For the text-containing cell, return its midpoint in (x, y) coordinate format. 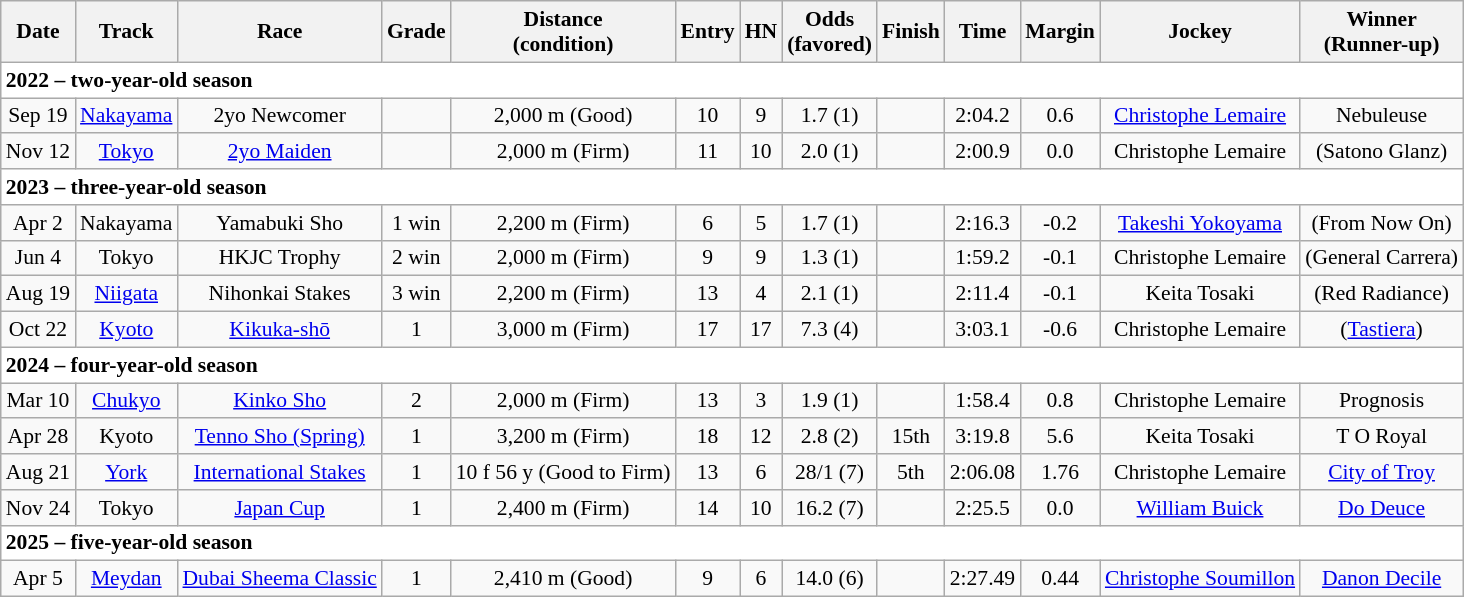
3 win (416, 294)
Margin (1060, 32)
(General Carrera) (1382, 258)
2,410 m (Good) (564, 579)
Japan Cup (279, 508)
Danon Decile (1382, 579)
11 (708, 152)
Entry (708, 32)
International Stakes (279, 472)
Do Deuce (1382, 508)
0.44 (1060, 579)
14 (708, 508)
Meydan (126, 579)
-0.2 (1060, 223)
7.3 (4) (830, 330)
2:11.4 (982, 294)
2:16.3 (982, 223)
Kikuka-shō (279, 330)
Odds(favored) (830, 32)
2:00.9 (982, 152)
Dubai Sheema Classic (279, 579)
York (126, 472)
Grade (416, 32)
Date (38, 32)
2,000 m (Good) (564, 116)
Apr 28 (38, 437)
Jun 4 (38, 258)
Tenno Sho (Spring) (279, 437)
28/1 (7) (830, 472)
T O Royal (1382, 437)
Aug 19 (38, 294)
Takeshi Yokoyama (1200, 223)
City of Troy (1382, 472)
Track (126, 32)
14.0 (6) (830, 579)
2 win (416, 258)
Nov 24 (38, 508)
16.2 (7) (830, 508)
5.6 (1060, 437)
(Satono Glanz) (1382, 152)
Kinko Sho (279, 401)
2024 – four-year-old season (732, 365)
2025 – five-year-old season (732, 543)
3 (762, 401)
Yamabuki Sho (279, 223)
Prognosis (1382, 401)
Nebuleuse (1382, 116)
Aug 21 (38, 472)
2:27.49 (982, 579)
3:19.8 (982, 437)
0.6 (1060, 116)
Winner(Runner-up) (1382, 32)
2023 – three-year-old season (732, 187)
(Tastiera) (1382, 330)
3:03.1 (982, 330)
Oct 22 (38, 330)
3,000 m (Firm) (564, 330)
Time (982, 32)
Apr 5 (38, 579)
3,200 m (Firm) (564, 437)
1 win (416, 223)
Chukyo (126, 401)
Finish (911, 32)
2yo Maiden (279, 152)
1.76 (1060, 472)
1.3 (1) (830, 258)
2,400 m (Firm) (564, 508)
2:04.2 (982, 116)
5th (911, 472)
William Buick (1200, 508)
Mar 10 (38, 401)
15th (911, 437)
2.1 (1) (830, 294)
1:58.4 (982, 401)
5 (762, 223)
1:59.2 (982, 258)
Apr 2 (38, 223)
(Red Radiance) (1382, 294)
-0.6 (1060, 330)
18 (708, 437)
2022 – two-year-old season (732, 80)
HKJC Trophy (279, 258)
2.0 (1) (830, 152)
Sep 19 (38, 116)
HN (762, 32)
Niigata (126, 294)
12 (762, 437)
Nov 12 (38, 152)
Race (279, 32)
(From Now On) (1382, 223)
Jockey (1200, 32)
10 f 56 y (Good to Firm) (564, 472)
2 (416, 401)
1.9 (1) (830, 401)
Nihonkai Stakes (279, 294)
Christophe Soumillon (1200, 579)
2:25.5 (982, 508)
Distance(condition) (564, 32)
4 (762, 294)
2yo Newcomer (279, 116)
2.8 (2) (830, 437)
2:06.08 (982, 472)
0.8 (1060, 401)
